Capture the cell that displays the provided text and extract its [x, y] central coordinate. 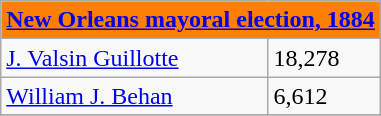
New Orleans mayoral election, 1884 [191, 20]
J. Valsin Guillotte [134, 58]
18,278 [324, 58]
William J. Behan [134, 96]
6,612 [324, 96]
